Extract the [x, y] coordinate from the center of the cell holding the provided text.  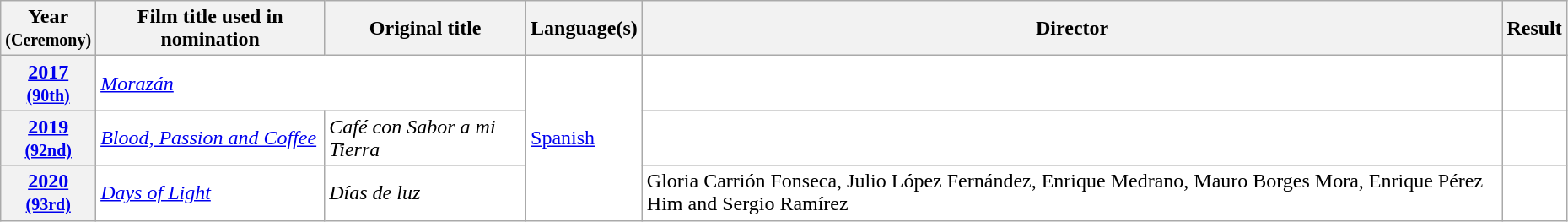
2019(92nd) [49, 138]
Year(Ceremony) [49, 29]
Original title [425, 29]
Café con Sabor a mi Tierra [425, 138]
Director [1072, 29]
Language(s) [585, 29]
Film title used in nomination [211, 29]
Result [1534, 29]
Días de luz [425, 192]
2017(90th) [49, 83]
Blood, Passion and Coffee [211, 138]
Spanish [585, 138]
2020(93rd) [49, 192]
Days of Light [211, 192]
Morazán [311, 83]
Gloria Carrión Fonseca, Julio López Fernández, Enrique Medrano, Mauro Borges Mora, Enrique Pérez Him and Sergio Ramírez [1072, 192]
